For the text-containing cell, return its midpoint in (X, Y) coordinate format. 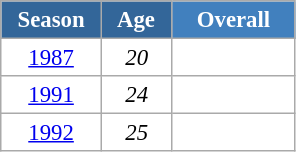
Age (136, 20)
25 (136, 133)
1987 (52, 58)
24 (136, 95)
20 (136, 58)
Overall (234, 20)
1992 (52, 133)
1991 (52, 95)
Season (52, 20)
